Return [x, y] of the center of cell containing provided text 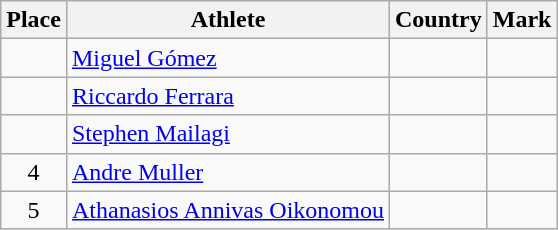
Country [439, 20]
Riccardo Ferrara [228, 96]
Athanasios Annivas Oikonomou [228, 210]
Place [34, 20]
Mark [522, 20]
Miguel Gómez [228, 58]
Andre Muller [228, 172]
Stephen Mailagi [228, 134]
5 [34, 210]
Athlete [228, 20]
4 [34, 172]
